Locate the cell with the specified text and output its [X, Y] center coordinate. 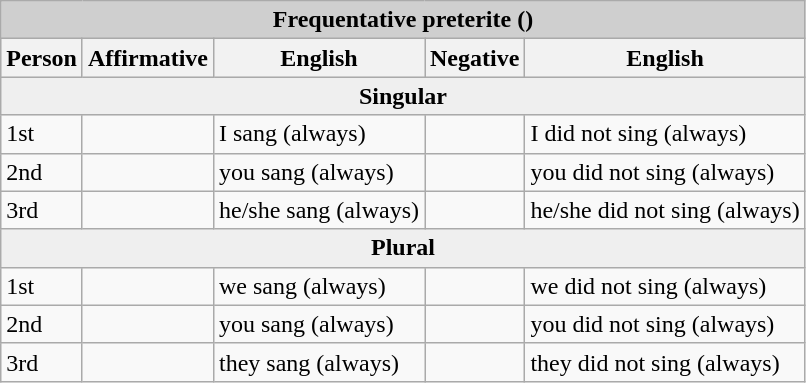
I sang (always) [318, 134]
Negative [474, 58]
Person [42, 58]
I did not sing (always) [665, 134]
they sang (always) [318, 362]
we sang (always) [318, 286]
they did not sing (always) [665, 362]
Singular [403, 96]
Plural [403, 248]
Affirmative [148, 58]
he/she did not sing (always) [665, 210]
we did not sing (always) [665, 286]
Frequentative preterite () [403, 20]
he/she sang (always) [318, 210]
